Find where the given text appears and provide that cell's center as (x, y) coordinate. 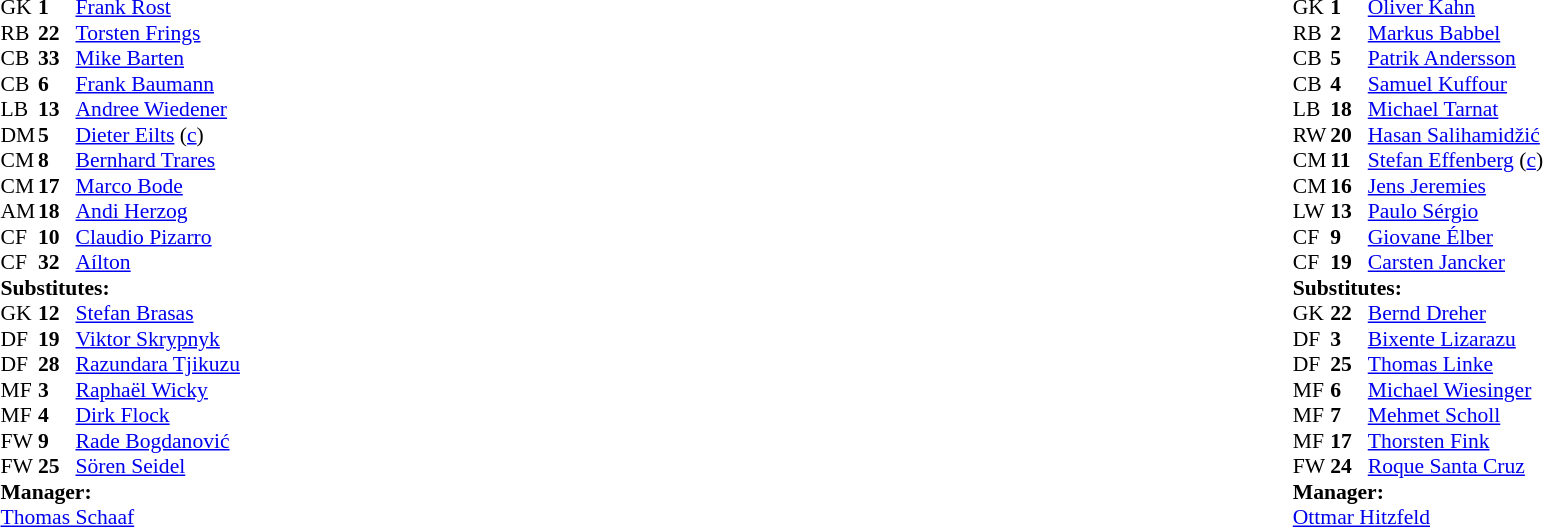
Claudio Pizarro (158, 237)
Samuel Kuffour (1456, 84)
Dieter Eilts (c) (158, 135)
Thomas Linke (1456, 365)
Mehmet Scholl (1456, 415)
12 (57, 313)
Aílton (158, 263)
Bixente Lizarazu (1456, 339)
Michael Wiesinger (1456, 390)
Giovane Élber (1456, 237)
11 (1349, 161)
Michael Tarnat (1456, 109)
Bernd Dreher (1456, 313)
LW (1312, 211)
DM (19, 135)
Andi Herzog (158, 211)
Andree Wiedener (158, 109)
28 (57, 365)
Frank Baumann (158, 84)
RW (1312, 135)
Paulo Sérgio (1456, 211)
10 (57, 237)
Jens Jeremies (1456, 186)
Razundara Tjikuzu (158, 365)
Bernhard Trares (158, 161)
Torsten Frings (158, 33)
Stefan Brasas (158, 313)
8 (57, 161)
7 (1349, 415)
Markus Babbel (1456, 33)
Mike Barten (158, 59)
2 (1349, 33)
24 (1349, 467)
Stefan Effenberg (c) (1456, 161)
AM (19, 211)
16 (1349, 186)
Rade Bogdanović (158, 441)
Sören Seidel (158, 467)
Raphaël Wicky (158, 390)
Viktor Skrypnyk (158, 339)
Hasan Salihamidžić (1456, 135)
20 (1349, 135)
33 (57, 59)
Patrik Andersson (1456, 59)
32 (57, 263)
Dirk Flock (158, 415)
Roque Santa Cruz (1456, 467)
Thorsten Fink (1456, 441)
Marco Bode (158, 186)
Carsten Jancker (1456, 263)
